For the text-containing cell, return its midpoint in [x, y] coordinate format. 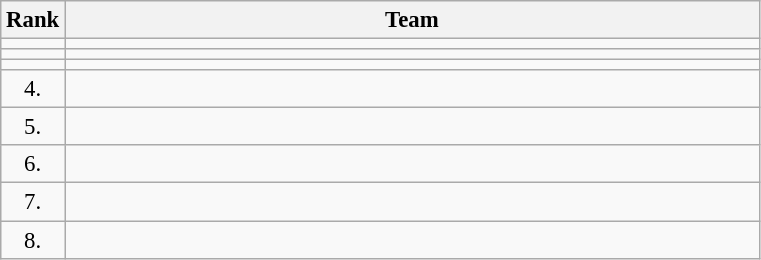
6. [33, 165]
7. [33, 202]
Team [412, 20]
4. [33, 89]
8. [33, 240]
Rank [33, 20]
5. [33, 127]
